For the text-containing cell, return its midpoint in (x, y) coordinate format. 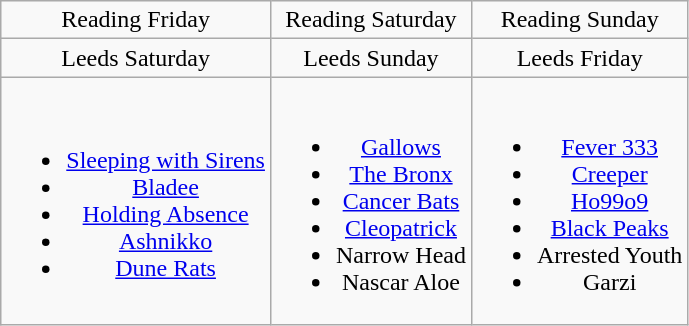
Leeds Saturday (136, 58)
Leeds Friday (579, 58)
GallowsThe BronxCancer BatsCleopatrickNarrow HeadNascar Aloe (370, 201)
Reading Friday (136, 20)
Reading Saturday (370, 20)
Sleeping with SirensBladeeHolding AbsenceAshnikkoDune Rats (136, 201)
Fever 333CreeperHo99o9Black PeaksArrested YouthGarzi (579, 201)
Leeds Sunday (370, 58)
Reading Sunday (579, 20)
